Return (x, y) of the center of cell containing provided text 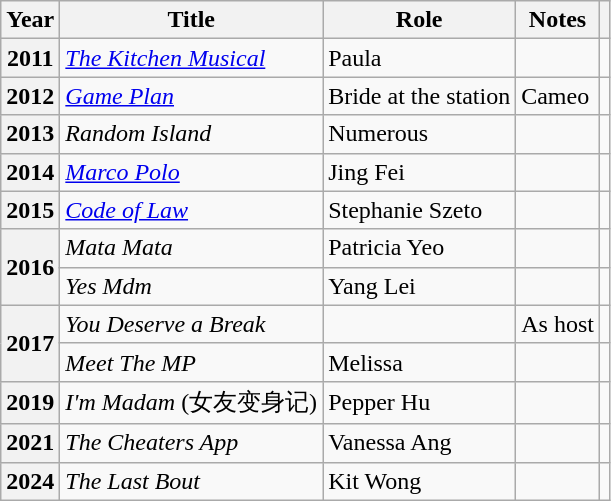
Bride at the station (420, 96)
2017 (30, 343)
Patricia Yeo (420, 248)
Numerous (420, 134)
Random Island (192, 134)
You Deserve a Break (192, 324)
Mata Mata (192, 248)
2024 (30, 481)
Meet The MP (192, 362)
Paula (420, 58)
The Cheaters App (192, 443)
2021 (30, 443)
Kit Wong (420, 481)
Stephanie Szeto (420, 210)
Yang Lei (420, 286)
The Kitchen Musical (192, 58)
Code of Law (192, 210)
Notes (558, 20)
Title (192, 20)
2014 (30, 172)
2019 (30, 402)
Vanessa Ang (420, 443)
As host (558, 324)
Melissa (420, 362)
Game Plan (192, 96)
I'm Madam (女友变身记) (192, 402)
Yes Mdm (192, 286)
2015 (30, 210)
2012 (30, 96)
Role (420, 20)
2016 (30, 267)
Jing Fei (420, 172)
Year (30, 20)
2011 (30, 58)
Cameo (558, 96)
Pepper Hu (420, 402)
2013 (30, 134)
The Last Bout (192, 481)
Marco Polo (192, 172)
